Identify which cell holds the provided text, then report its [x, y] central coordinate. 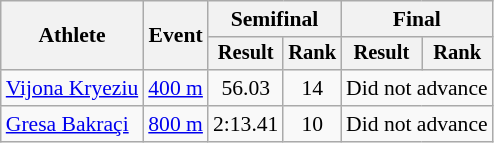
10 [312, 124]
2:13.41 [246, 124]
14 [312, 88]
Athlete [72, 36]
Event [176, 36]
Vijona Kryeziu [72, 88]
400 m [176, 88]
Final [417, 19]
Gresa Bakraçi [72, 124]
Semifinal [274, 19]
56.03 [246, 88]
800 m [176, 124]
